Identify which cell holds the provided text, then report its [x, y] central coordinate. 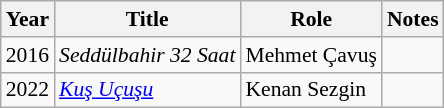
Role [310, 19]
Notes [413, 19]
Kenan Sezgin [310, 90]
2016 [28, 55]
Seddülbahir 32 Saat [147, 55]
2022 [28, 90]
Mehmet Çavuş [310, 55]
Kuş Uçuşu [147, 90]
Year [28, 19]
Title [147, 19]
